Provide the (X, Y) coordinate of the cell's center where the given text is located.  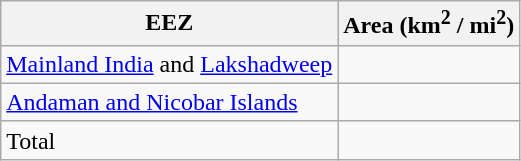
Mainland India and Lakshadweep (170, 64)
Area (km2 / mi2) (429, 24)
EEZ (170, 24)
Andaman and Nicobar Islands (170, 102)
Total (170, 140)
